Scan for the cell matching the given text and deliver its (X, Y) coordinate at center. 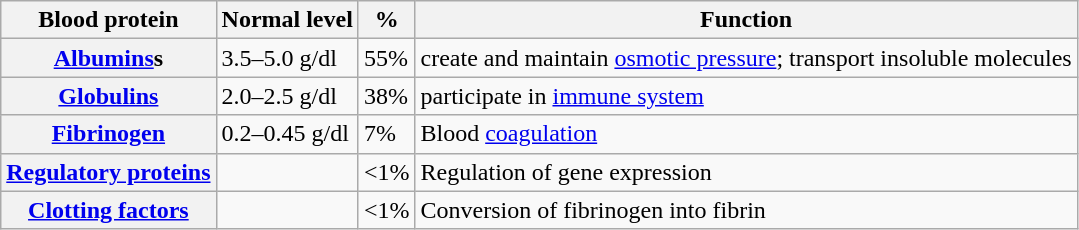
Blood protein (108, 20)
Clotting factors (108, 210)
Fibrinogen (108, 134)
Conversion of fibrinogen into fibrin (746, 210)
Albuminss (108, 58)
0.2–0.45 g/dl (287, 134)
38% (386, 96)
participate in immune system (746, 96)
Regulation of gene expression (746, 172)
Globulins (108, 96)
% (386, 20)
2.0–2.5 g/dl (287, 96)
Blood coagulation (746, 134)
create and maintain osmotic pressure; transport insoluble molecules (746, 58)
3.5–5.0 g/dl (287, 58)
7% (386, 134)
55% (386, 58)
Regulatory proteins (108, 172)
Function (746, 20)
Normal level (287, 20)
